Locate the cell with the specified text and output its (x, y) center coordinate. 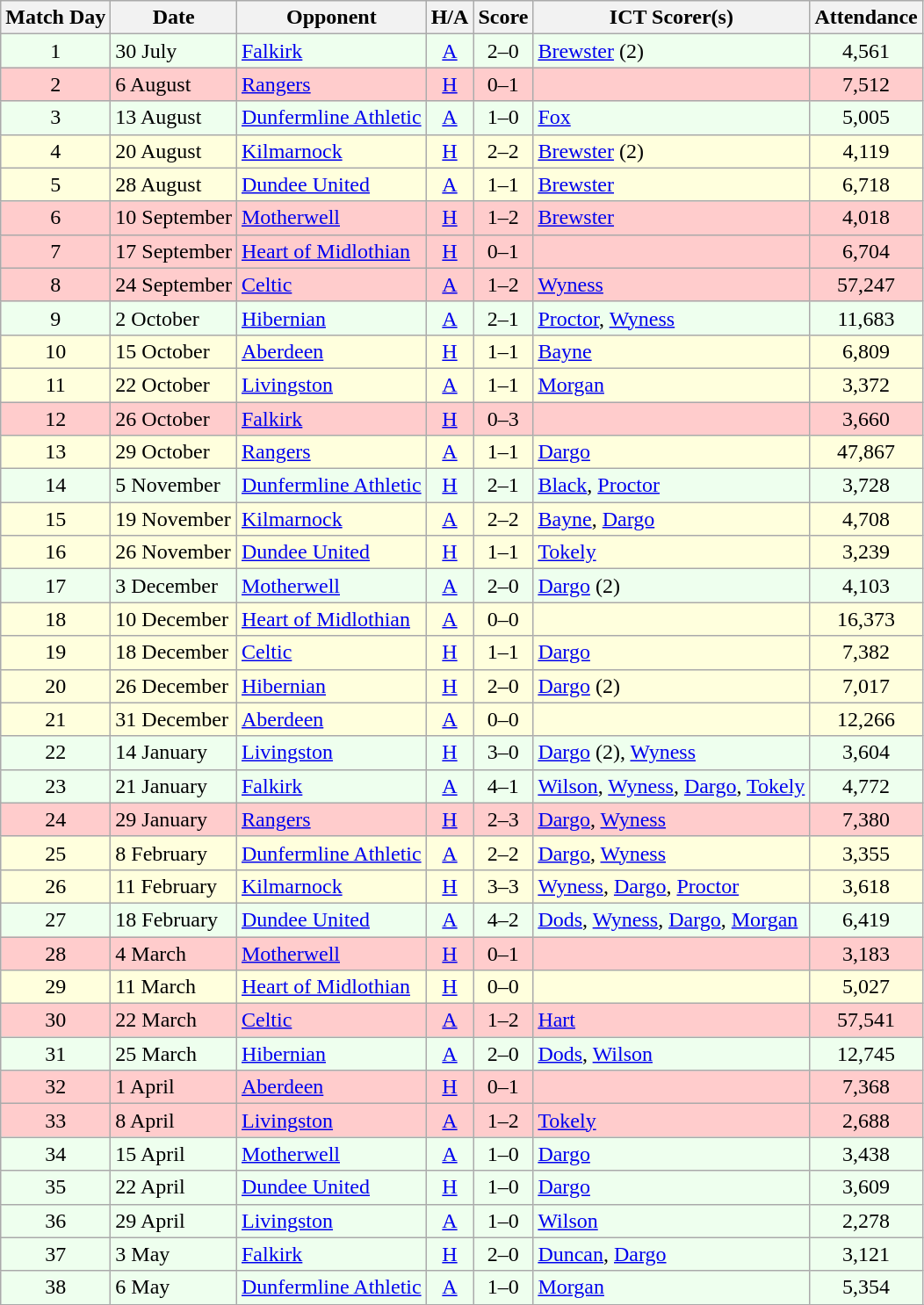
0–3 (503, 419)
14 January (174, 753)
3 May (174, 1254)
28 August (174, 184)
11 March (174, 987)
30 July (174, 51)
3–0 (503, 753)
4,772 (866, 786)
37 (56, 1254)
12 (56, 419)
33 (56, 1121)
57,247 (866, 285)
3 (56, 118)
7,512 (866, 84)
6 May (174, 1287)
3,121 (866, 1254)
10 (56, 351)
Score (503, 18)
25 March (174, 1054)
29 October (174, 452)
7,382 (866, 652)
6,718 (866, 184)
18 February (174, 919)
18 (56, 619)
7,380 (866, 819)
6 (56, 218)
3,239 (866, 552)
2,278 (866, 1221)
3,609 (866, 1187)
Opponent (331, 18)
27 (56, 919)
4,119 (866, 151)
3,438 (866, 1154)
Bayne, Dargo (671, 519)
22 April (174, 1187)
20 (56, 686)
8 (56, 285)
3,372 (866, 385)
Fox (671, 118)
26 (56, 886)
18 December (174, 652)
5,005 (866, 118)
3,618 (866, 886)
10 December (174, 619)
5,027 (866, 987)
5,354 (866, 1287)
3,183 (866, 953)
20 August (174, 151)
21 (56, 719)
26 October (174, 419)
14 (56, 486)
36 (56, 1221)
7 (56, 251)
7,017 (866, 686)
2,688 (866, 1121)
31 December (174, 719)
17 (56, 586)
8 April (174, 1121)
47,867 (866, 452)
7,368 (866, 1087)
3–3 (503, 886)
29 April (174, 1221)
9 (56, 318)
32 (56, 1087)
4,708 (866, 519)
Dargo (2), Wyness (671, 753)
6,704 (866, 251)
4–1 (503, 786)
24 (56, 819)
5 November (174, 486)
12,266 (866, 719)
Date (174, 18)
3,355 (866, 853)
4–2 (503, 919)
Bayne (671, 351)
H/A (450, 18)
12,745 (866, 1054)
3,604 (866, 753)
Dods, Wyness, Dargo, Morgan (671, 919)
2 October (174, 318)
2–3 (503, 819)
24 September (174, 285)
16,373 (866, 619)
Attendance (866, 18)
Hart (671, 1020)
6,809 (866, 351)
Wyness, Dargo, Proctor (671, 886)
26 November (174, 552)
13 (56, 452)
15 April (174, 1154)
1 (56, 51)
4,103 (866, 586)
6,419 (866, 919)
4,561 (866, 51)
Wilson, Wyness, Dargo, Tokely (671, 786)
11 February (174, 886)
Wilson (671, 1221)
34 (56, 1154)
4,018 (866, 218)
15 October (174, 351)
3,660 (866, 419)
22 (56, 753)
11,683 (866, 318)
29 (56, 987)
31 (56, 1054)
17 September (174, 251)
57,541 (866, 1020)
6 August (174, 84)
1 April (174, 1087)
19 November (174, 519)
Dods, Wilson (671, 1054)
2 (56, 84)
Duncan, Dargo (671, 1254)
23 (56, 786)
3,728 (866, 486)
13 August (174, 118)
10 September (174, 218)
Wyness (671, 285)
Proctor, Wyness (671, 318)
4 (56, 151)
16 (56, 552)
Black, Proctor (671, 486)
28 (56, 953)
5 (56, 184)
11 (56, 385)
29 January (174, 819)
8 February (174, 853)
ICT Scorer(s) (671, 18)
19 (56, 652)
4 March (174, 953)
35 (56, 1187)
30 (56, 1020)
3 December (174, 586)
Match Day (56, 18)
26 December (174, 686)
22 March (174, 1020)
15 (56, 519)
22 October (174, 385)
21 January (174, 786)
25 (56, 853)
38 (56, 1287)
